Identify which cell holds the provided text, then report its [x, y] central coordinate. 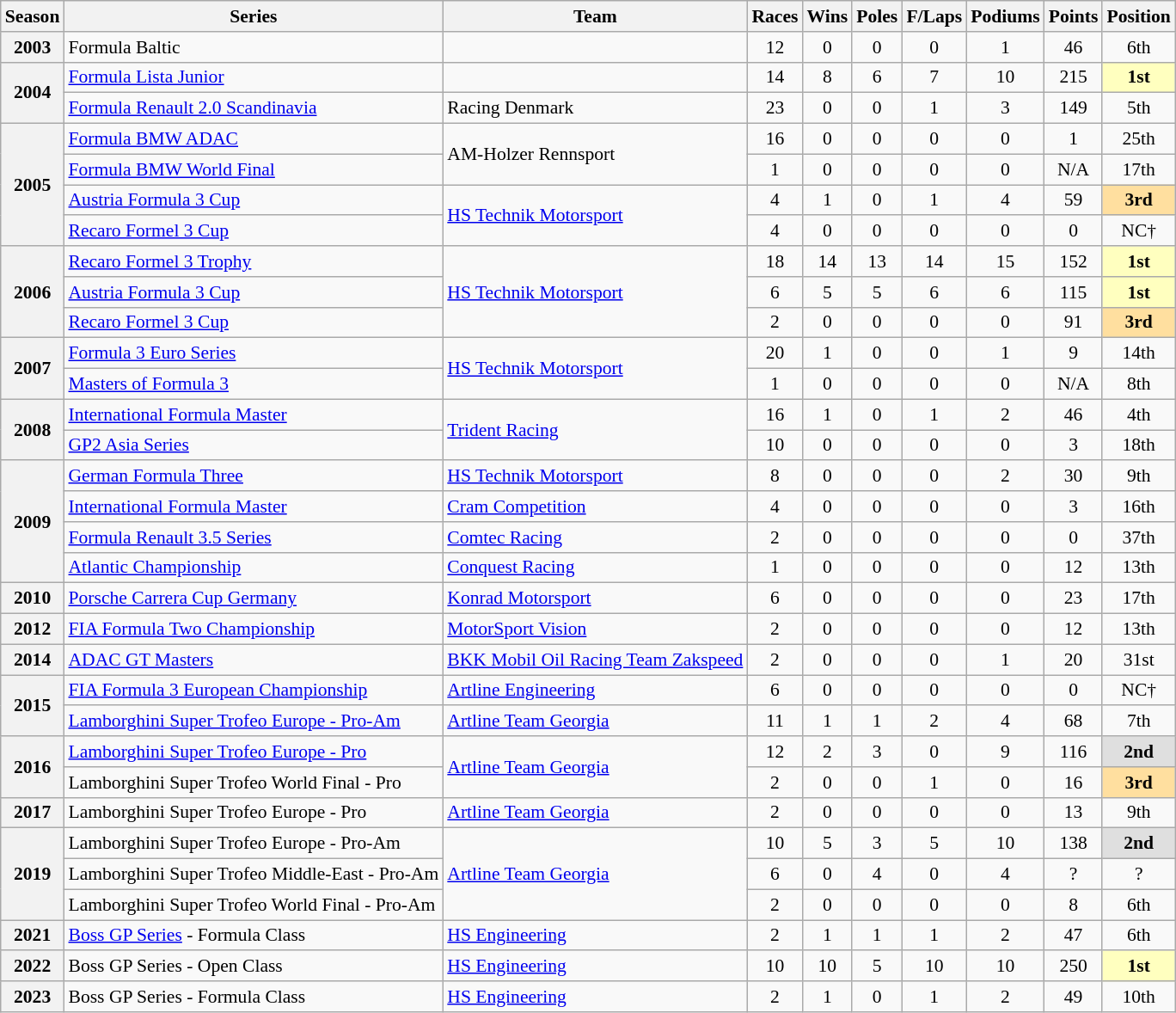
Artline Engineering [595, 691]
AM-Holzer Rennsport [595, 155]
Racing Denmark [595, 108]
68 [1074, 721]
Formula 3 Euro Series [253, 353]
250 [1074, 967]
MotorSport Vision [595, 629]
15 [1006, 261]
Cram Competition [595, 506]
GP2 Asia Series [253, 445]
31st [1138, 660]
Atlantic Championship [253, 568]
25th [1138, 139]
FIA Formula Two Championship [253, 629]
30 [1074, 476]
Masters of Formula 3 [253, 384]
Konrad Motorsport [595, 599]
2003 [33, 47]
152 [1074, 261]
11 [775, 721]
Formula BMW World Final [253, 169]
2012 [33, 629]
Recaro Formel 3 Trophy [253, 261]
Poles [877, 16]
2016 [33, 767]
Boss GP Series - Open Class [253, 967]
47 [1074, 936]
14th [1138, 353]
2021 [33, 936]
4th [1138, 414]
Series [253, 16]
Season [33, 16]
37th [1138, 537]
2014 [33, 660]
59 [1074, 200]
2008 [33, 430]
Conquest Racing [595, 568]
Formula BMW ADAC [253, 139]
2010 [33, 599]
Races [775, 16]
F/Laps [934, 16]
Podiums [1006, 16]
Porsche Carrera Cup Germany [253, 599]
116 [1074, 752]
FIA Formula 3 European Championship [253, 691]
Formula Lista Junior [253, 77]
Lamborghini Super Trofeo World Final - Pro [253, 783]
138 [1074, 844]
2022 [33, 967]
18 [775, 261]
2006 [33, 292]
10th [1138, 997]
Lamborghini Super Trofeo Middle-East - Pro-Am [253, 875]
Formula Renault 3.5 Series [253, 537]
2004 [33, 93]
215 [1074, 77]
2009 [33, 522]
Team [595, 16]
Wins [827, 16]
8th [1138, 384]
91 [1074, 322]
Lamborghini Super Trofeo World Final - Pro-Am [253, 905]
Points [1074, 16]
Formula Baltic [253, 47]
115 [1074, 292]
Position [1138, 16]
16th [1138, 506]
149 [1074, 108]
Comtec Racing [595, 537]
2007 [33, 368]
Trident Racing [595, 430]
2005 [33, 185]
2019 [33, 874]
German Formula Three [253, 476]
18th [1138, 445]
2015 [33, 705]
7 [934, 77]
BKK Mobil Oil Racing Team Zakspeed [595, 660]
49 [1074, 997]
2023 [33, 997]
5th [1138, 108]
2017 [33, 813]
ADAC GT Masters [253, 660]
Formula Renault 2.0 Scandinavia [253, 108]
7th [1138, 721]
